Scan for the cell matching the given text and deliver its [X, Y] coordinate at center. 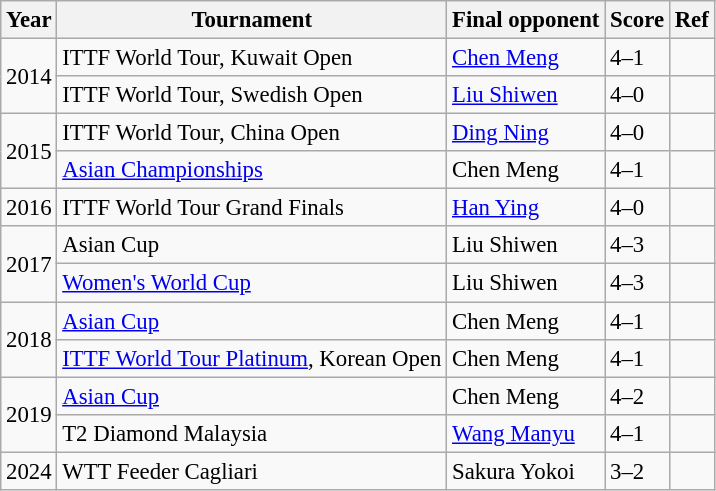
ITTF World Tour, China Open [252, 133]
Final opponent [526, 20]
ITTF World Tour, Swedish Open [252, 95]
Ding Ning [526, 133]
4–2 [638, 396]
2017 [29, 264]
Wang Manyu [526, 433]
Year [29, 20]
Ref [692, 20]
2018 [29, 340]
2016 [29, 208]
Tournament [252, 20]
ITTF World Tour, Kuwait Open [252, 58]
Score [638, 20]
T2 Diamond Malaysia [252, 433]
2019 [29, 414]
2024 [29, 471]
2014 [29, 76]
Women's World Cup [252, 283]
ITTF World Tour Grand Finals [252, 208]
WTT Feeder Cagliari [252, 471]
Sakura Yokoi [526, 471]
ITTF World Tour Platinum, Korean Open [252, 358]
2015 [29, 152]
Asian Championships [252, 170]
Han Ying [526, 208]
3–2 [638, 471]
